Return the [X, Y] coordinate for the center point of the cell that contains the specified text.  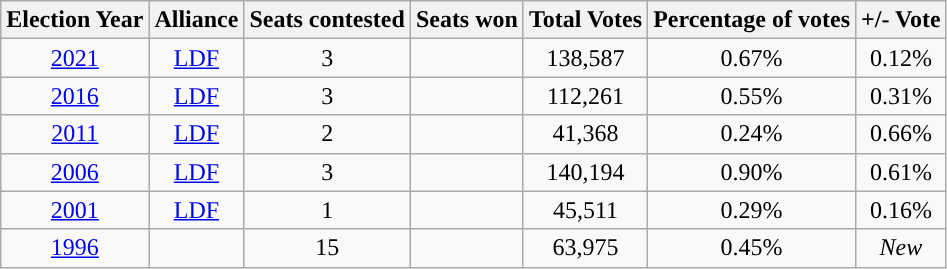
1 [327, 210]
Election Year [75, 20]
0.67% [752, 58]
63,975 [585, 248]
0.55% [752, 96]
2001 [75, 210]
0.16% [902, 210]
0.61% [902, 172]
Percentage of votes [752, 20]
2011 [75, 134]
140,194 [585, 172]
112,261 [585, 96]
New [902, 248]
2016 [75, 96]
2021 [75, 58]
Alliance [196, 20]
0.45% [752, 248]
0.29% [752, 210]
138,587 [585, 58]
2006 [75, 172]
0.66% [902, 134]
15 [327, 248]
0.12% [902, 58]
0.24% [752, 134]
Seats won [466, 20]
2 [327, 134]
1996 [75, 248]
41,368 [585, 134]
+/- Vote [902, 20]
0.31% [902, 96]
Seats contested [327, 20]
Total Votes [585, 20]
0.90% [752, 172]
45,511 [585, 210]
